Find where the given text appears and provide that cell's center as (X, Y) coordinate. 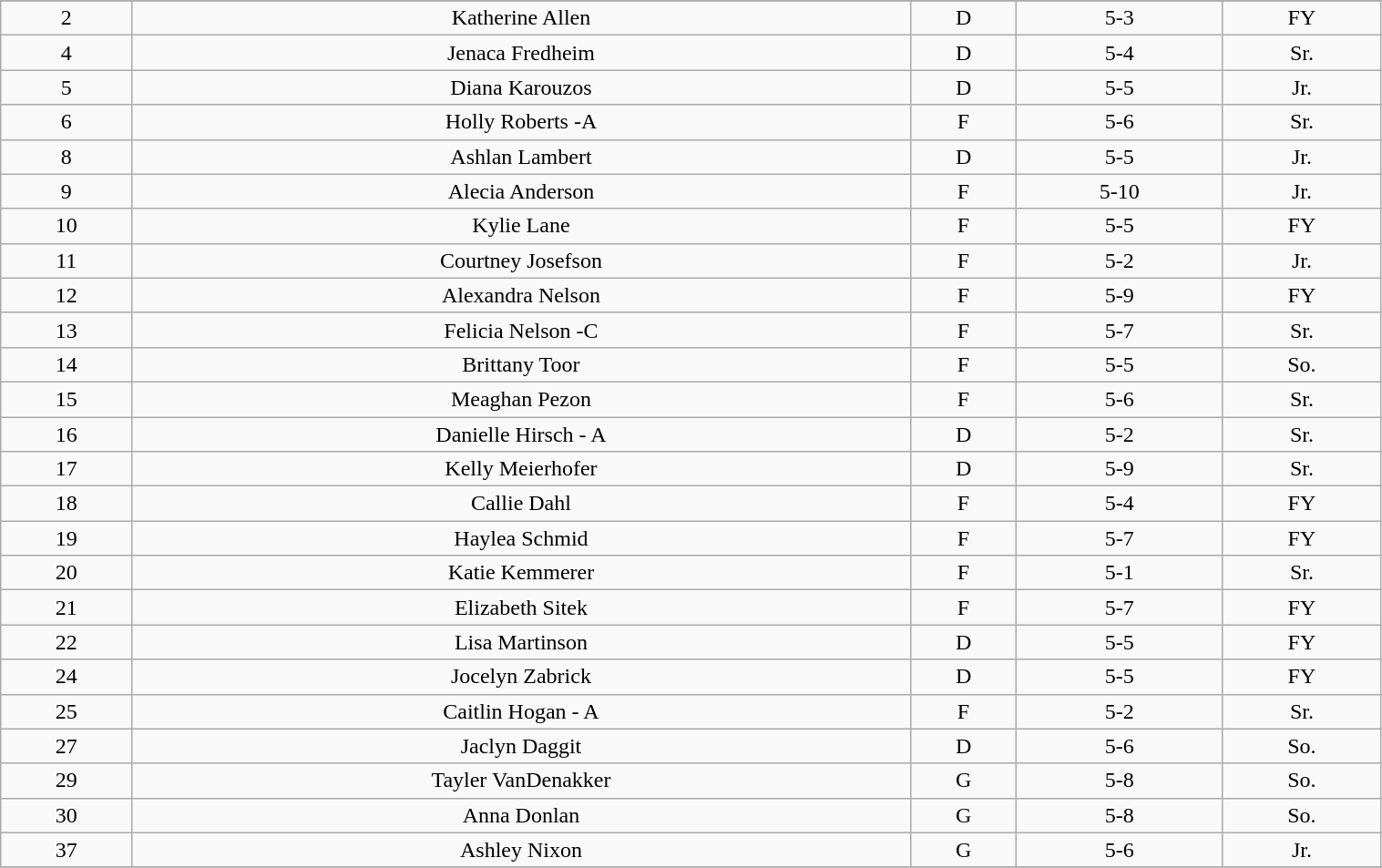
Haylea Schmid (521, 538)
5-10 (1120, 191)
Kylie Lane (521, 226)
21 (67, 608)
19 (67, 538)
Kelly Meierhofer (521, 469)
5-1 (1120, 573)
13 (67, 330)
Katie Kemmerer (521, 573)
14 (67, 364)
Brittany Toor (521, 364)
6 (67, 122)
22 (67, 642)
Caitlin Hogan - A (521, 711)
Katherine Allen (521, 18)
Meaghan Pezon (521, 399)
18 (67, 504)
Ashley Nixon (521, 850)
Lisa Martinson (521, 642)
Tayler VanDenakker (521, 781)
Jocelyn Zabrick (521, 677)
Callie Dahl (521, 504)
9 (67, 191)
Alecia Anderson (521, 191)
Diana Karouzos (521, 87)
Elizabeth Sitek (521, 608)
Courtney Josefson (521, 260)
4 (67, 53)
30 (67, 815)
Felicia Nelson -C (521, 330)
25 (67, 711)
8 (67, 157)
2 (67, 18)
Anna Donlan (521, 815)
17 (67, 469)
16 (67, 434)
Alexandra Nelson (521, 295)
Holly Roberts -A (521, 122)
Danielle Hirsch - A (521, 434)
29 (67, 781)
27 (67, 746)
10 (67, 226)
24 (67, 677)
Ashlan Lambert (521, 157)
Jaclyn Daggit (521, 746)
11 (67, 260)
20 (67, 573)
5-3 (1120, 18)
12 (67, 295)
15 (67, 399)
37 (67, 850)
Jenaca Fredheim (521, 53)
5 (67, 87)
